Detect which cell encompasses the target text, then output its (X, Y) center coordinate. 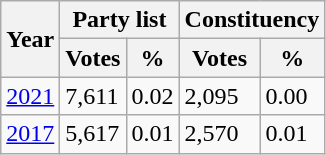
0.00 (292, 96)
Party list (120, 20)
5,617 (93, 134)
2,095 (220, 96)
Constituency (252, 20)
2021 (30, 96)
2017 (30, 134)
7,611 (93, 96)
2,570 (220, 134)
0.02 (152, 96)
Year (30, 39)
